Return the (X, Y) coordinate for the center point of the cell that contains the specified text.  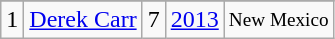
1 (12, 20)
2013 (194, 20)
7 (154, 20)
New Mexico (278, 20)
Derek Carr (83, 20)
